Determine the (X, Y) coordinate at the center of the cell enclosing the given text.  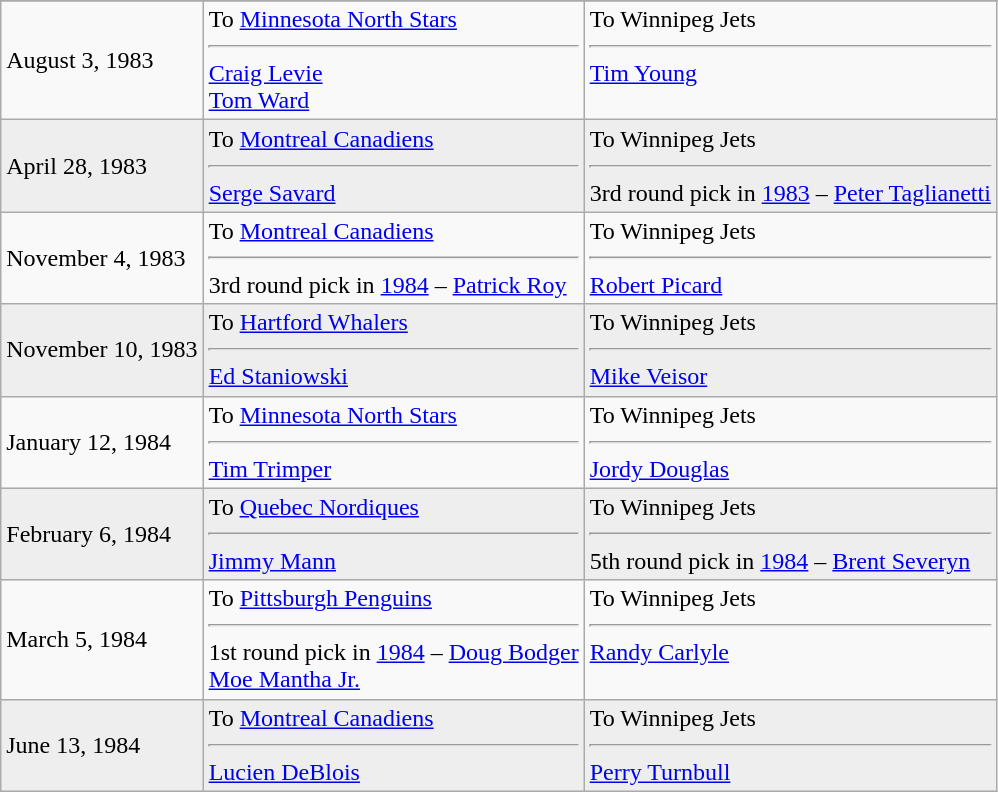
To Quebec NordiquesJimmy Mann (394, 534)
June 13, 1984 (102, 745)
To Hartford WhalersEd Staniowski (394, 350)
March 5, 1984 (102, 640)
To Winnipeg JetsMike Veisor (790, 350)
January 12, 1984 (102, 442)
To Montreal CanadiensLucien DeBlois (394, 745)
To Winnipeg Jets3rd round pick in 1983 – Peter Taglianetti (790, 166)
To Winnipeg JetsPerry Turnbull (790, 745)
To Pittsburgh Penguins1st round pick in 1984 – Doug Bodger Moe Mantha Jr. (394, 640)
August 3, 1983 (102, 60)
To Minnesota North StarsTim Trimper (394, 442)
To Winnipeg JetsJordy Douglas (790, 442)
To Winnipeg JetsRobert Picard (790, 258)
April 28, 1983 (102, 166)
To Winnipeg Jets5th round pick in 1984 – Brent Severyn (790, 534)
To Montreal Canadiens3rd round pick in 1984 – Patrick Roy (394, 258)
To Montreal CanadiensSerge Savard (394, 166)
To Winnipeg JetsTim Young (790, 60)
To Winnipeg JetsRandy Carlyle (790, 640)
November 4, 1983 (102, 258)
To Minnesota North StarsCraig Levie Tom Ward (394, 60)
February 6, 1984 (102, 534)
November 10, 1983 (102, 350)
